From the cell containing the given text, extract its center point as (X, Y) coordinate. 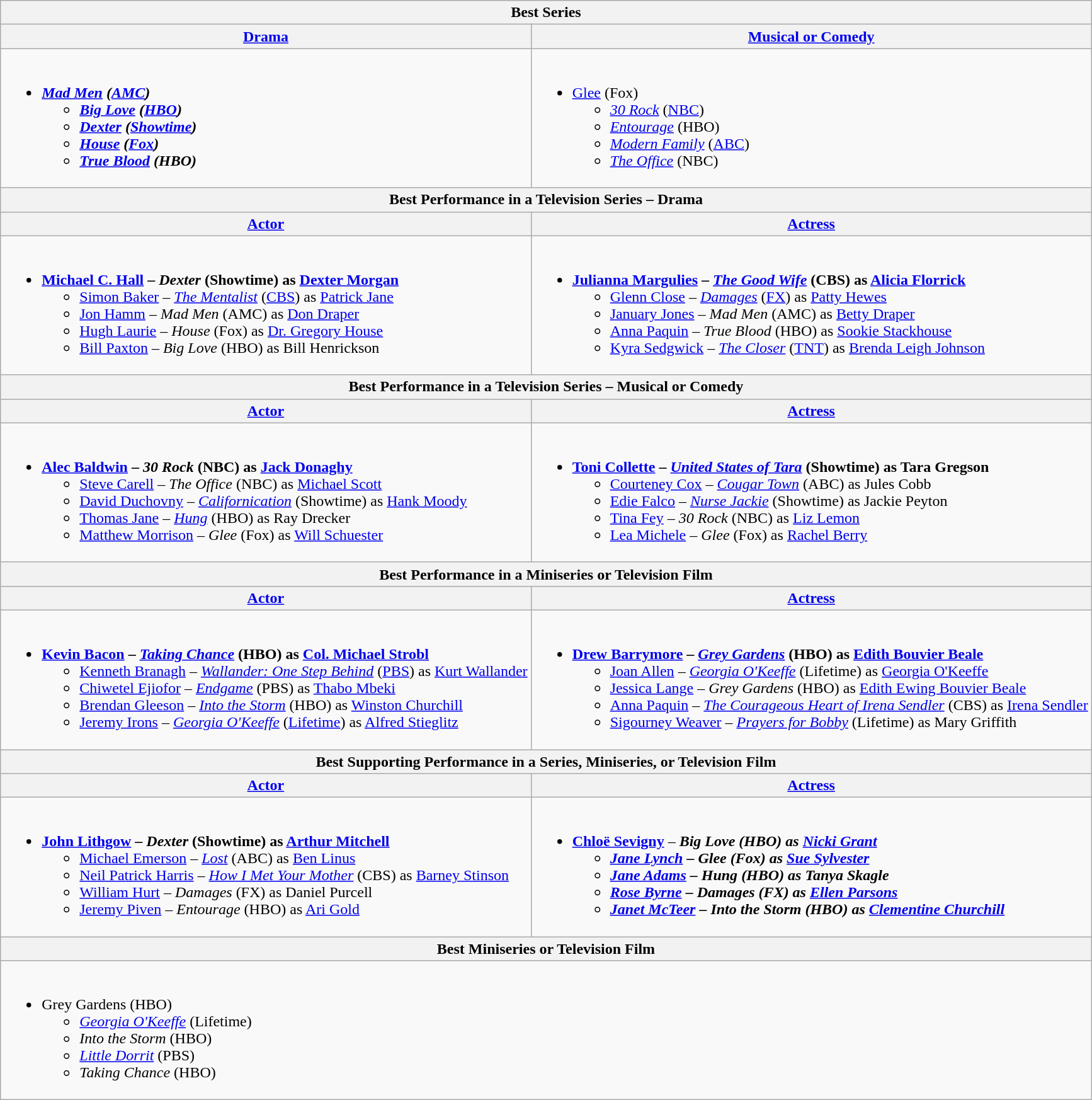
Musical or Comedy (811, 37)
Best Performance in a Television Series – Drama (546, 200)
Glee (Fox)30 Rock (NBC)Entourage (HBO)Modern Family (ABC)The Office (NBC) (811, 118)
Best Series (546, 13)
Drama (266, 37)
Best Performance in a Television Series – Musical or Comedy (546, 387)
Best Miniseries or Television Film (546, 949)
Mad Men (AMC)Big Love (HBO)Dexter (Showtime)House (Fox)True Blood (HBO) (266, 118)
Best Performance in a Miniseries or Television Film (546, 574)
Grey Gardens (HBO)Georgia O'Keeffe (Lifetime)Into the Storm (HBO)Little Dorrit (PBS)Taking Chance (HBO) (546, 1031)
Best Supporting Performance in a Series, Miniseries, or Television Film (546, 762)
